Return the [x, y] coordinate for the center point of the cell that contains the specified text.  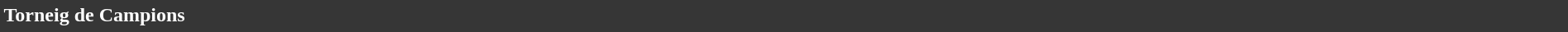
Torneig de Campions [784, 15]
